Capture the cell that displays the provided text and extract its (x, y) central coordinate. 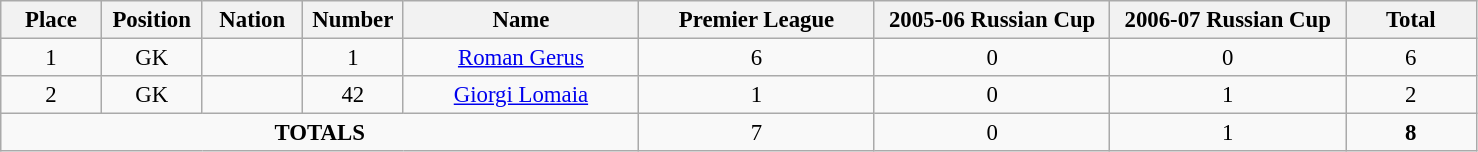
8 (1412, 133)
Giorgi Lomaia (521, 95)
2006-07 Russian Cup (1228, 20)
TOTALS (320, 133)
Number (354, 20)
Premier League (757, 20)
Name (521, 20)
Nation (252, 20)
7 (757, 133)
Total (1412, 20)
Place (52, 20)
2005-06 Russian Cup (992, 20)
Position (152, 20)
Roman Gerus (521, 58)
42 (354, 95)
